Determine the (x, y) coordinate at the center of the cell enclosing the given text.  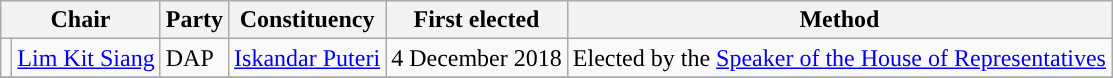
Lim Kit Siang (86, 58)
Chair (80, 20)
DAP (194, 58)
Constituency (308, 20)
First elected (477, 20)
Elected by the Speaker of the House of Representatives (839, 58)
Iskandar Puteri (308, 58)
Method (839, 20)
Party (194, 20)
4 December 2018 (477, 58)
